Determine the (X, Y) coordinate at the center of the cell enclosing the given text.  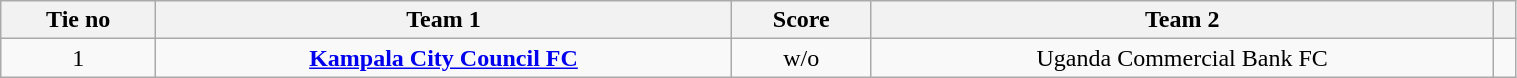
w/o (801, 58)
Score (801, 20)
Team 2 (1182, 20)
Team 1 (444, 20)
Uganda Commercial Bank FC (1182, 58)
Kampala City Council FC (444, 58)
1 (78, 58)
Tie no (78, 20)
